For the text-containing cell, return its midpoint in (X, Y) coordinate format. 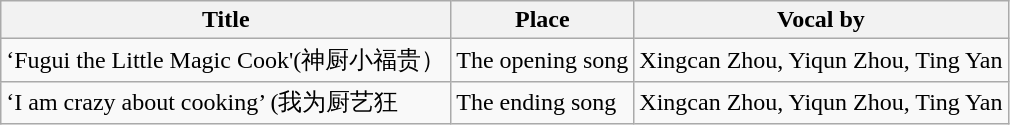
Title (226, 20)
‘Fugui the Little Magic Cook'(神厨小福贵） (226, 60)
The ending song (542, 102)
Vocal by (821, 20)
The opening song (542, 60)
‘I am crazy about cooking’ (我为厨艺狂 (226, 102)
Place (542, 20)
